Search for the cell housing the specified text and yield its (X, Y) center coordinate. 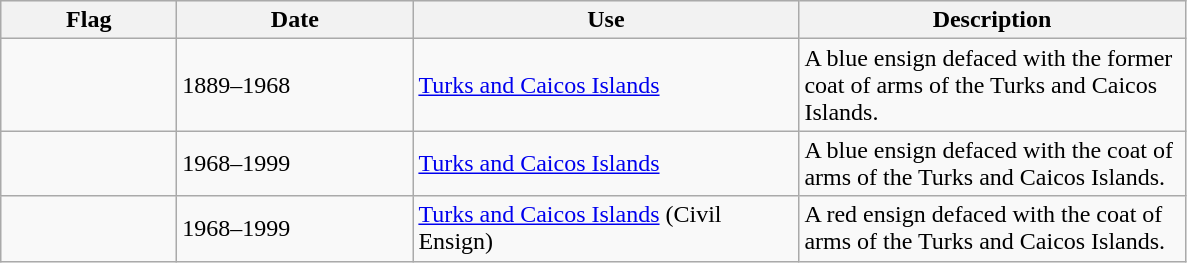
A red ensign defaced with the coat of arms of the Turks and Caicos Islands. (992, 228)
Turks and Caicos Islands (Civil Ensign) (606, 228)
Flag (89, 20)
Date (295, 20)
1889–1968 (295, 85)
A blue ensign defaced with the former coat of arms of the Turks and Caicos Islands. (992, 85)
A blue ensign defaced with the coat of arms of the Turks and Caicos Islands. (992, 164)
Description (992, 20)
Use (606, 20)
